Return the [x, y] coordinate for the center point of the cell that contains the specified text.  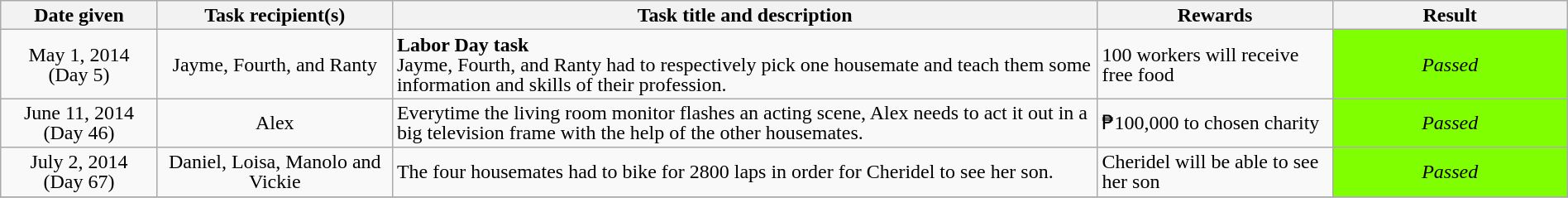
Task recipient(s) [275, 15]
The four housemates had to bike for 2800 laps in order for Cheridel to see her son. [744, 172]
Rewards [1215, 15]
Result [1450, 15]
Cheridel will be able to see her son [1215, 172]
Jayme, Fourth, and Ranty [275, 65]
₱100,000 to chosen charity [1215, 123]
June 11, 2014(Day 46) [79, 123]
Everytime the living room monitor flashes an acting scene, Alex needs to act it out in a big television frame with the help of the other housemates. [744, 123]
Date given [79, 15]
Alex [275, 123]
100 workers will receive free food [1215, 65]
May 1, 2014(Day 5) [79, 65]
Task title and description [744, 15]
Daniel, Loisa, Manolo and Vickie [275, 172]
Labor Day taskJayme, Fourth, and Ranty had to respectively pick one housemate and teach them some information and skills of their profession. [744, 65]
July 2, 2014(Day 67) [79, 172]
